Determine the [x, y] coordinate at the center of the cell enclosing the given text.  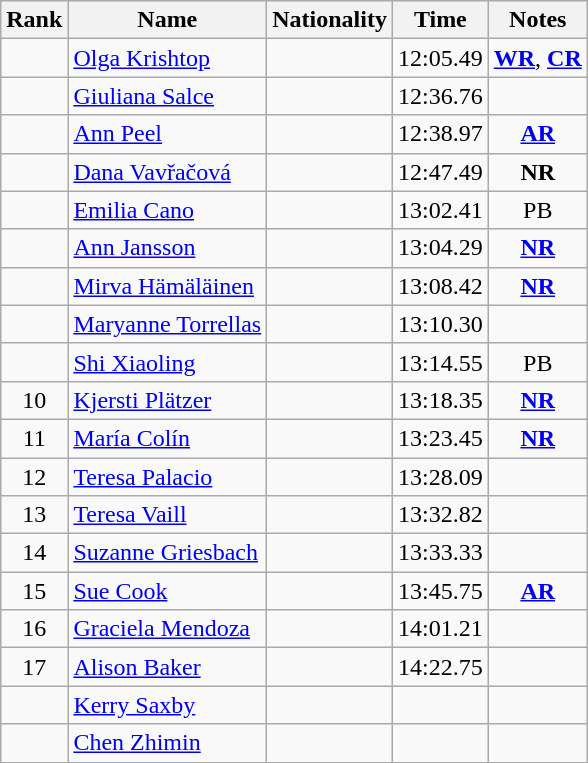
13:23.45 [440, 438]
13:18.35 [440, 400]
Notes [538, 20]
Chen Zhimin [168, 743]
Rank [34, 20]
María Colín [168, 438]
13:32.82 [440, 515]
13:02.41 [440, 210]
Mirva Hämäläinen [168, 286]
Suzanne Griesbach [168, 553]
Giuliana Salce [168, 96]
14:22.75 [440, 667]
17 [34, 667]
13:08.42 [440, 286]
Olga Krishtop [168, 58]
15 [34, 591]
Ann Jansson [168, 248]
Graciela Mendoza [168, 629]
12:47.49 [440, 172]
14:01.21 [440, 629]
14 [34, 553]
Ann Peel [168, 134]
WR, CR [538, 58]
13:10.30 [440, 324]
Alison Baker [168, 667]
Nationality [330, 20]
12 [34, 477]
Time [440, 20]
Kerry Saxby [168, 705]
Emilia Cano [168, 210]
Shi Xiaoling [168, 362]
13:33.33 [440, 553]
12:05.49 [440, 58]
13:28.09 [440, 477]
Teresa Palacio [168, 477]
16 [34, 629]
13:04.29 [440, 248]
Name [168, 20]
13 [34, 515]
Maryanne Torrellas [168, 324]
13:14.55 [440, 362]
Sue Cook [168, 591]
12:36.76 [440, 96]
10 [34, 400]
13:45.75 [440, 591]
11 [34, 438]
Teresa Vaill [168, 515]
Dana Vavřačová [168, 172]
Kjersti Plätzer [168, 400]
12:38.97 [440, 134]
